Locate the cell with the specified text and output its [x, y] center coordinate. 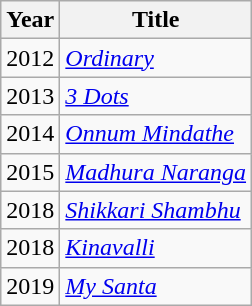
2014 [30, 134]
2012 [30, 58]
My Santa [156, 286]
Kinavalli [156, 248]
Title [156, 20]
Onnum Mindathe [156, 134]
3 Dots [156, 96]
2015 [30, 172]
Year [30, 20]
2013 [30, 96]
Shikkari Shambhu [156, 210]
Ordinary [156, 58]
2019 [30, 286]
Madhura Naranga [156, 172]
